For the text-containing cell, return its midpoint in [x, y] coordinate format. 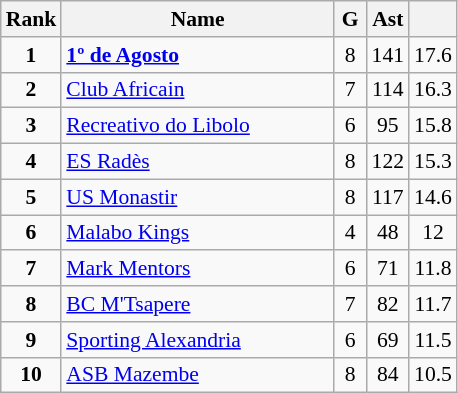
1 [32, 55]
G [350, 19]
Name [198, 19]
3 [32, 126]
ES Radès [198, 162]
11.5 [433, 340]
48 [388, 233]
Mark Mentors [198, 269]
69 [388, 340]
Club Africain [198, 90]
Malabo Kings [198, 233]
Recreativo do Libolo [198, 126]
15.8 [433, 126]
17.6 [433, 55]
95 [388, 126]
BC M'Tsapere [198, 304]
15.3 [433, 162]
16.3 [433, 90]
1º de Agosto [198, 55]
71 [388, 269]
141 [388, 55]
Sporting Alexandria [198, 340]
9 [32, 340]
11.7 [433, 304]
12 [433, 233]
117 [388, 197]
82 [388, 304]
114 [388, 90]
10 [32, 375]
10.5 [433, 375]
5 [32, 197]
84 [388, 375]
US Monastir [198, 197]
11.8 [433, 269]
122 [388, 162]
ASB Mazembe [198, 375]
14.6 [433, 197]
Rank [32, 19]
2 [32, 90]
Ast [388, 19]
